Return (x, y) of the center of cell containing provided text 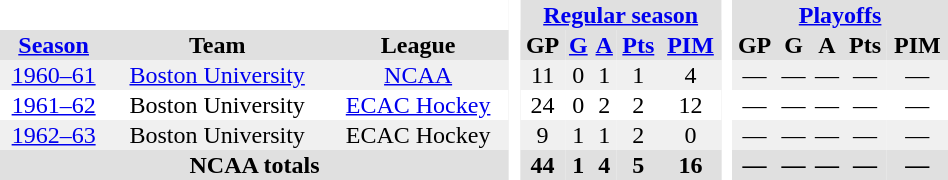
Playoffs (840, 15)
16 (690, 165)
Team (217, 45)
1960–61 (54, 75)
12 (690, 105)
1962–63 (54, 135)
Regular season (620, 15)
24 (542, 105)
5 (638, 165)
NCAA (418, 75)
NCAA totals (254, 165)
9 (542, 135)
League (418, 45)
44 (542, 165)
Season (54, 45)
11 (542, 75)
1961–62 (54, 105)
